Return [X, Y] of the center of cell containing provided text 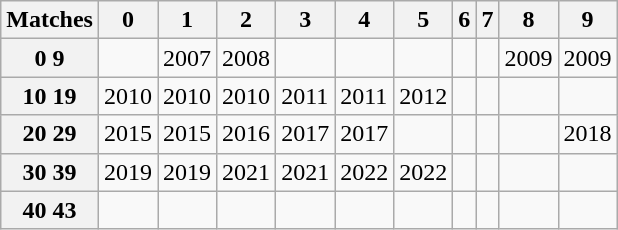
2016 [246, 134]
1 [188, 20]
9 [588, 20]
40 43 [50, 210]
2018 [588, 134]
2008 [246, 58]
8 [528, 20]
0 9 [50, 58]
30 39 [50, 172]
3 [306, 20]
20 29 [50, 134]
5 [424, 20]
4 [364, 20]
7 [488, 20]
0 [128, 20]
6 [464, 20]
Matches [50, 20]
10 19 [50, 96]
2012 [424, 96]
2007 [188, 58]
2 [246, 20]
